Return [x, y] of the center of cell containing provided text 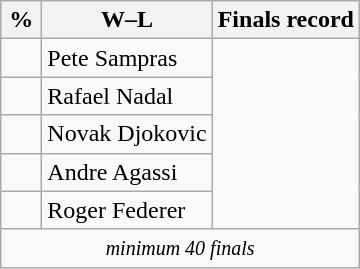
Andre Agassi [127, 172]
Pete Sampras [127, 58]
minimum 40 finals [180, 248]
Rafael Nadal [127, 96]
Finals record [286, 20]
Novak Djokovic [127, 134]
W–L [127, 20]
Roger Federer [127, 210]
% [22, 20]
